Return (X, Y) of the center of cell containing provided text 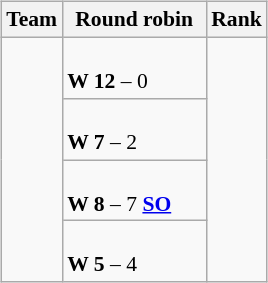
Round robin (134, 20)
W 12 – 0 (134, 68)
Rank (236, 20)
W 8 – 7 SO (134, 190)
W 7 – 2 (134, 130)
W 5 – 4 (134, 252)
Team (32, 20)
